Capture the cell that displays the provided text and extract its (x, y) central coordinate. 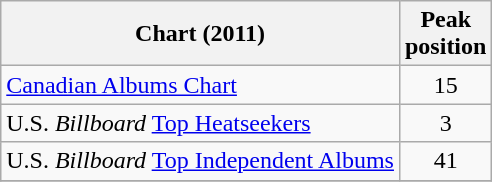
Chart (2011) (200, 34)
3 (445, 123)
U.S. Billboard Top Independent Albums (200, 161)
Canadian Albums Chart (200, 85)
15 (445, 85)
41 (445, 161)
U.S. Billboard Top Heatseekers (200, 123)
Peakposition (445, 34)
